Determine the [x, y] coordinate at the center of the cell enclosing the given text.  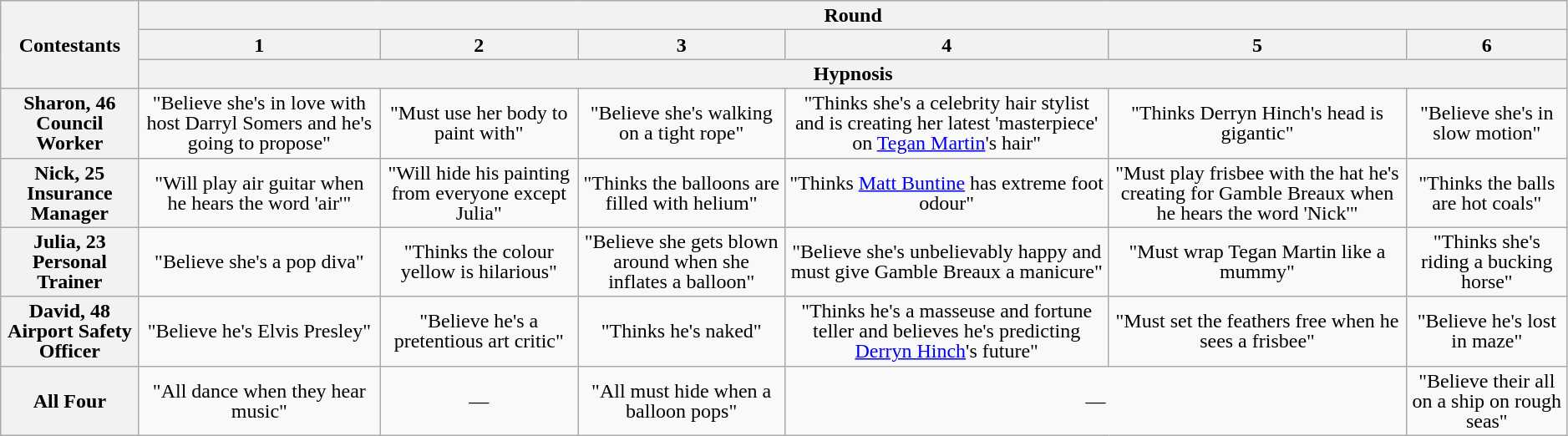
"All dance when they hear music" [259, 401]
5 [1258, 45]
3 [682, 45]
"Believe he's a pretentious art critic" [480, 331]
"Believe she's a pop diva" [259, 262]
"Believe she's in slow motion" [1487, 124]
2 [480, 45]
"Must play frisbee with the hat he's creating for Gamble Breaux when he hears the word 'Nick'" [1258, 192]
"Thinks she's a celebrity hair stylist and is creating her latest 'masterpiece' on Tegan Martin's hair" [947, 124]
"Will play air guitar when he hears the word 'air'" [259, 192]
"Believe she gets blown around when she inflates a balloon" [682, 262]
David, 48Airport Safety Officer [70, 331]
1 [259, 45]
"Thinks Derryn Hinch's head is gigantic" [1258, 124]
"Thinks Matt Buntine has extreme foot odour" [947, 192]
Round [853, 15]
"Must set the feathers free when he sees a frisbee" [1258, 331]
"Believe he's Elvis Presley" [259, 331]
"Thinks she's riding a bucking horse" [1487, 262]
"Believe she's unbelievably happy and must give Gamble Breaux a manicure" [947, 262]
"All must hide when a balloon pops" [682, 401]
4 [947, 45]
"Thinks the balloons are filled with helium" [682, 192]
"Thinks the colour yellow is hilarious" [480, 262]
Julia, 23Personal Trainer [70, 262]
"Believe she's in love with host Darryl Somers and he's going to propose" [259, 124]
"Believe she's walking on a tight rope" [682, 124]
"Thinks he's naked" [682, 331]
"Believe he's lost in maze" [1487, 331]
Contestants [70, 45]
"Thinks he's a masseuse and fortune teller and believes he's predicting Derryn Hinch's future" [947, 331]
"Believe their all on a ship on rough seas" [1487, 401]
"Will hide his painting from everyone except Julia" [480, 192]
"Must wrap Tegan Martin like a mummy" [1258, 262]
Sharon, 46Council Worker [70, 124]
6 [1487, 45]
All Four [70, 401]
Hypnosis [853, 74]
Nick, 25Insurance Manager [70, 192]
"Must use her body to paint with" [480, 124]
"Thinks the balls are hot coals" [1487, 192]
